From the cell containing the given text, extract its center point as (X, Y) coordinate. 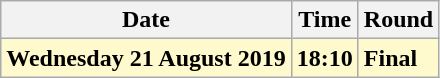
Round (398, 20)
Time (324, 20)
Date (146, 20)
Wednesday 21 August 2019 (146, 58)
18:10 (324, 58)
Final (398, 58)
